Locate the cell with the specified text and output its (X, Y) center coordinate. 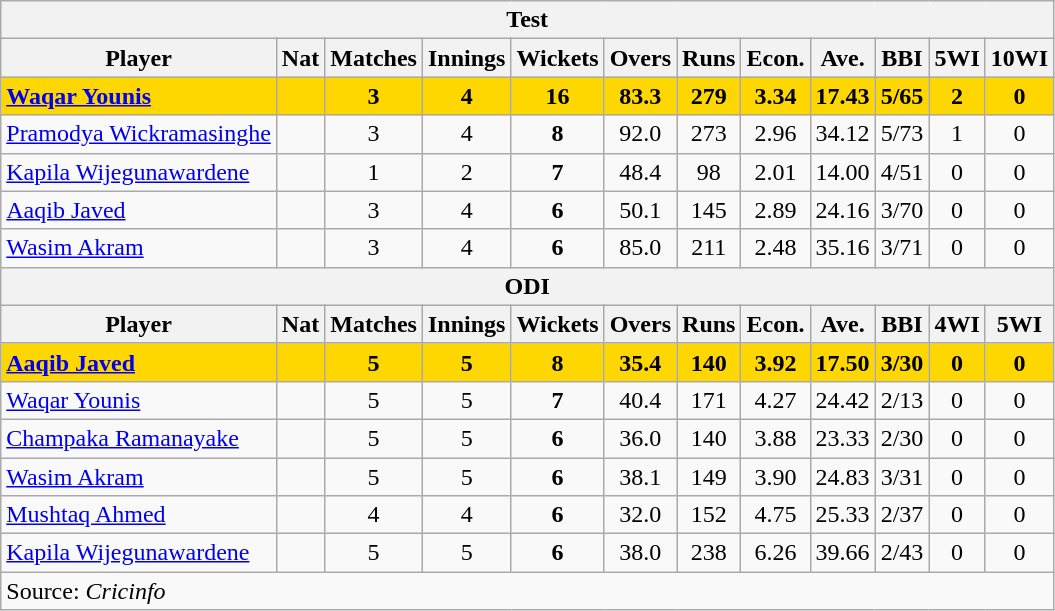
36.0 (640, 438)
50.1 (640, 210)
2.89 (776, 210)
273 (709, 134)
149 (709, 477)
39.66 (842, 553)
2/13 (902, 400)
3.88 (776, 438)
25.33 (842, 515)
23.33 (842, 438)
2.48 (776, 248)
3/31 (902, 477)
83.3 (640, 96)
279 (709, 96)
3/70 (902, 210)
38.1 (640, 477)
14.00 (842, 172)
ODI (528, 286)
24.16 (842, 210)
24.83 (842, 477)
2.01 (776, 172)
2/30 (902, 438)
3.92 (776, 362)
17.43 (842, 96)
40.4 (640, 400)
10WI (1019, 58)
92.0 (640, 134)
32.0 (640, 515)
211 (709, 248)
238 (709, 553)
4WI (957, 324)
2/43 (902, 553)
4/51 (902, 172)
38.0 (640, 553)
48.4 (640, 172)
98 (709, 172)
145 (709, 210)
35.16 (842, 248)
5/73 (902, 134)
Mushtaq Ahmed (139, 515)
2.96 (776, 134)
85.0 (640, 248)
3.90 (776, 477)
171 (709, 400)
3.34 (776, 96)
2/37 (902, 515)
Pramodya Wickramasinghe (139, 134)
152 (709, 515)
4.27 (776, 400)
34.12 (842, 134)
Champaka Ramanayake (139, 438)
24.42 (842, 400)
Test (528, 20)
4.75 (776, 515)
17.50 (842, 362)
35.4 (640, 362)
3/30 (902, 362)
16 (558, 96)
5/65 (902, 96)
Source: Cricinfo (528, 591)
6.26 (776, 553)
3/71 (902, 248)
